Find where the given text appears and provide that cell's center as (X, Y) coordinate. 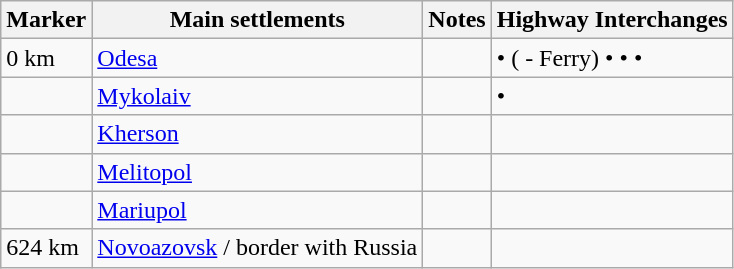
Marker (46, 20)
• (612, 96)
Mariupol (258, 210)
Main settlements (258, 20)
Highway Interchanges (612, 20)
Notes (457, 20)
• ( - Ferry) • • • (612, 58)
Mykolaiv (258, 96)
624 km (46, 248)
Novoazovsk / border with Russia (258, 248)
Melitopol (258, 172)
Kherson (258, 134)
Odesa (258, 58)
0 km (46, 58)
